Output the (x, y) coordinate of the center of the cell containing the given text.  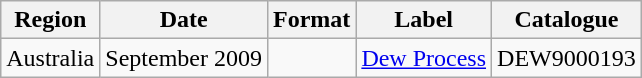
September 2009 (184, 58)
Date (184, 20)
Format (311, 20)
Region (50, 20)
Dew Process (424, 58)
Catalogue (567, 20)
Label (424, 20)
Australia (50, 58)
DEW9000193 (567, 58)
